Return (x, y) of the center of cell containing provided text 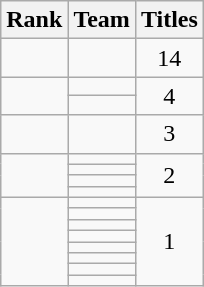
Team (102, 20)
Rank (34, 20)
14 (169, 58)
2 (169, 175)
4 (169, 96)
1 (169, 241)
Titles (169, 20)
3 (169, 134)
